Determine the (x, y) coordinate at the center of the cell enclosing the given text.  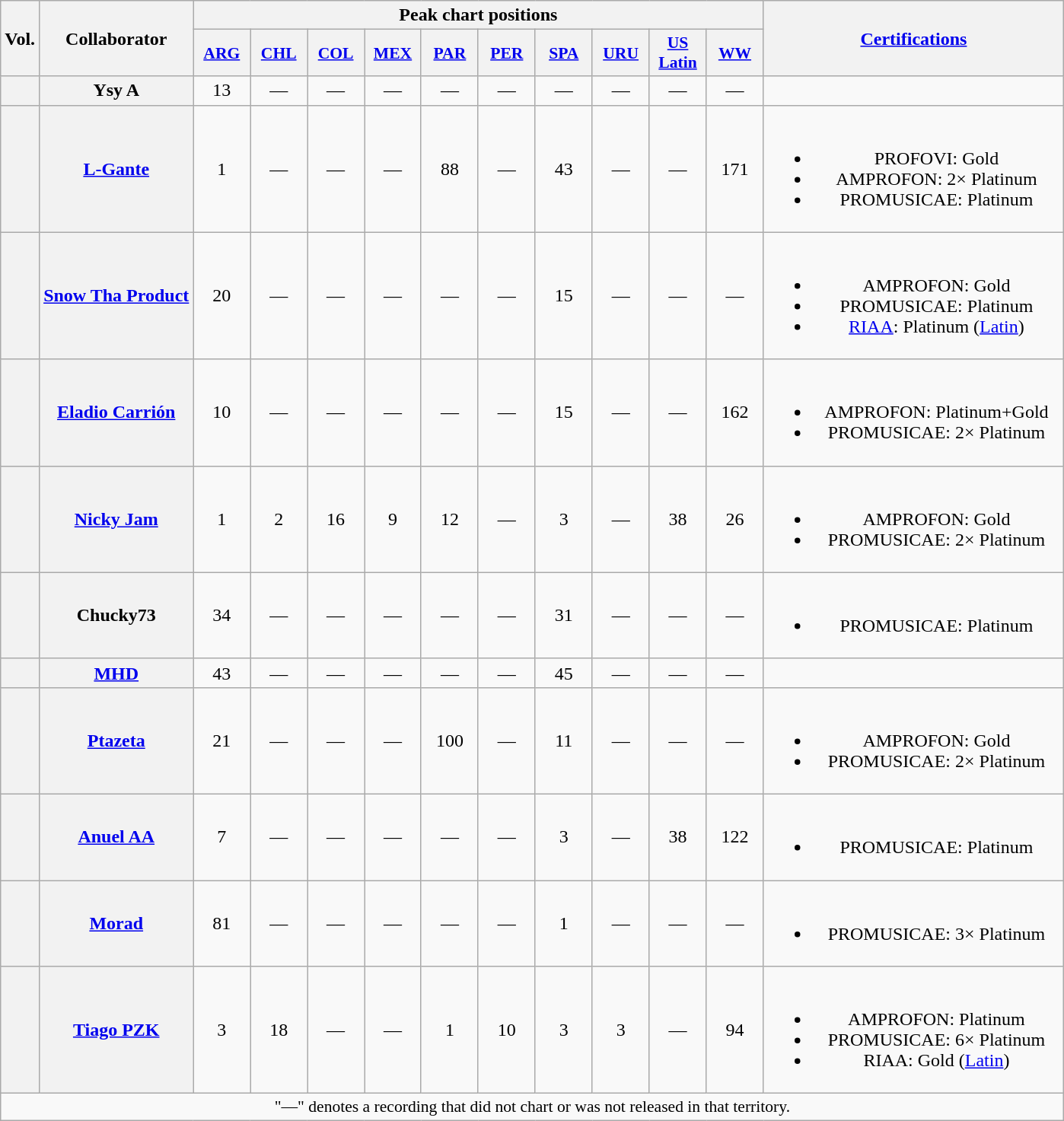
MEX (393, 53)
162 (735, 412)
Nicky Jam (116, 519)
81 (222, 922)
Eladio Carrión (116, 412)
Morad (116, 922)
Collaborator (116, 38)
20 (222, 295)
88 (449, 169)
16 (336, 519)
Vol. (20, 38)
CHL (279, 53)
AMPROFON: Platinum+GoldPROMUSICAE: 2× Platinum (913, 412)
URU (621, 53)
13 (222, 91)
Ptazeta (116, 740)
Tiago PZK (116, 1030)
11 (563, 740)
18 (279, 1030)
Anuel AA (116, 837)
Ysy A (116, 91)
COL (336, 53)
26 (735, 519)
21 (222, 740)
171 (735, 169)
PAR (449, 53)
122 (735, 837)
9 (393, 519)
AMPROFON: PlatinumPROMUSICAE: 6× PlatinumRIAA: Gold (Latin) (913, 1030)
Certifications (913, 38)
2 (279, 519)
PROMUSICAE: 3× Platinum (913, 922)
94 (735, 1030)
31 (563, 615)
"—" denotes a recording that did not chart or was not released in that territory. (533, 1107)
7 (222, 837)
AMPROFON: GoldPROMUSICAE: PlatinumRIAA: Platinum (Latin) (913, 295)
MHD (116, 673)
Chucky73 (116, 615)
12 (449, 519)
PROFOVI: GoldAMPROFON: 2× PlatinumPROMUSICAE: Platinum (913, 169)
USLatin (677, 53)
WW (735, 53)
L-Gante (116, 169)
SPA (563, 53)
ARG (222, 53)
PER (507, 53)
45 (563, 673)
100 (449, 740)
Peak chart positions (478, 15)
34 (222, 615)
Snow Tha Product (116, 295)
